Return (X, Y) of the center of cell containing provided text 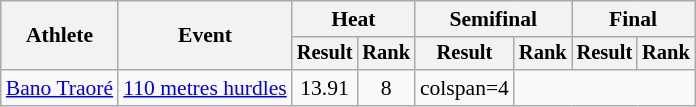
Bano Traoré (60, 88)
Semifinal (494, 19)
Final (634, 19)
Heat (354, 19)
Athlete (60, 36)
13.91 (325, 88)
Event (205, 36)
8 (386, 88)
colspan=4 (464, 88)
110 metres hurdles (205, 88)
